Scan for the cell matching the given text and deliver its [X, Y] coordinate at center. 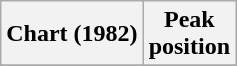
Peakposition [189, 34]
Chart (1982) [72, 34]
